For the text-containing cell, return its midpoint in [X, Y] coordinate format. 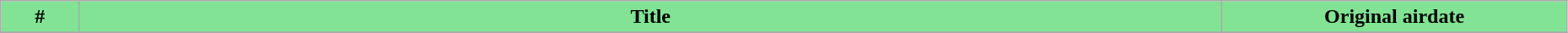
Title [651, 17]
Original airdate [1394, 17]
# [40, 17]
